Identify which cell holds the provided text, then report its [X, Y] central coordinate. 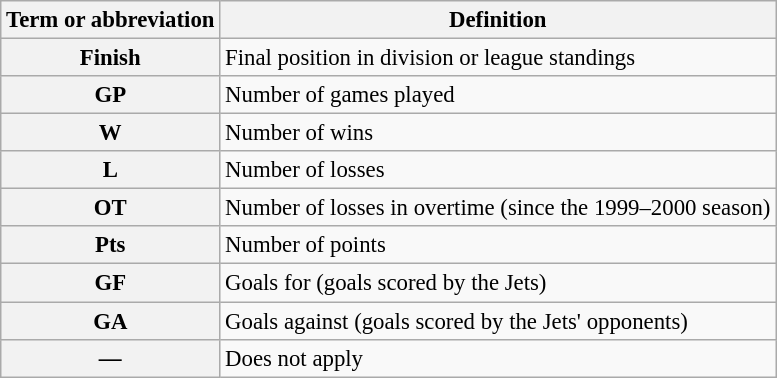
Goals for (goals scored by the Jets) [498, 283]
Goals against (goals scored by the Jets' opponents) [498, 321]
Final position in division or league standings [498, 58]
GA [110, 321]
GF [110, 283]
GP [110, 95]
— [110, 358]
Number of games played [498, 95]
OT [110, 208]
Number of losses [498, 170]
Term or abbreviation [110, 20]
Pts [110, 245]
Number of losses in overtime (since the 1999–2000 season) [498, 208]
L [110, 170]
Finish [110, 58]
Number of wins [498, 133]
W [110, 133]
Does not apply [498, 358]
Definition [498, 20]
Number of points [498, 245]
